Locate the cell with the specified text and output its [x, y] center coordinate. 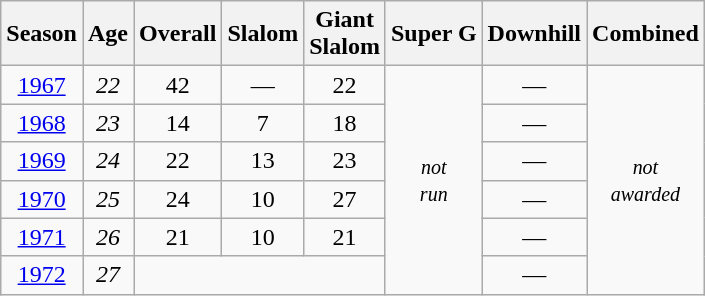
Overall [178, 34]
1972 [42, 275]
Age [108, 34]
Combined [646, 34]
Downhill [534, 34]
26 [108, 237]
1969 [42, 161]
Season [42, 34]
13 [263, 161]
Super G [434, 34]
18 [345, 123]
1968 [42, 123]
notawarded [646, 180]
1970 [42, 199]
14 [178, 123]
25 [108, 199]
1971 [42, 237]
GiantSlalom [345, 34]
42 [178, 85]
Slalom [263, 34]
notrun [434, 180]
1967 [42, 85]
7 [263, 123]
